Search for the cell housing the specified text and yield its (x, y) center coordinate. 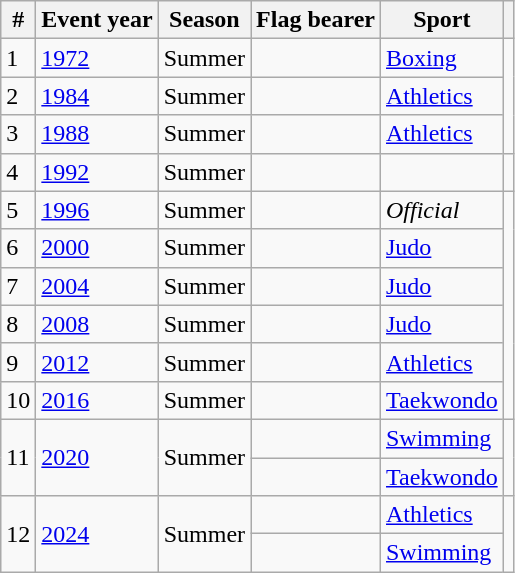
2 (18, 96)
2024 (97, 534)
# (18, 20)
9 (18, 362)
1972 (97, 58)
7 (18, 286)
2020 (97, 457)
1992 (97, 172)
3 (18, 134)
5 (18, 210)
Event year (97, 20)
Official (442, 210)
2000 (97, 248)
4 (18, 172)
Sport (442, 20)
1996 (97, 210)
2004 (97, 286)
1 (18, 58)
2016 (97, 400)
2012 (97, 362)
2008 (97, 324)
1988 (97, 134)
12 (18, 534)
Season (204, 20)
11 (18, 457)
8 (18, 324)
Boxing (442, 58)
10 (18, 400)
1984 (97, 96)
6 (18, 248)
Flag bearer (316, 20)
